From the cell containing the given text, extract its center point as [X, Y] coordinate. 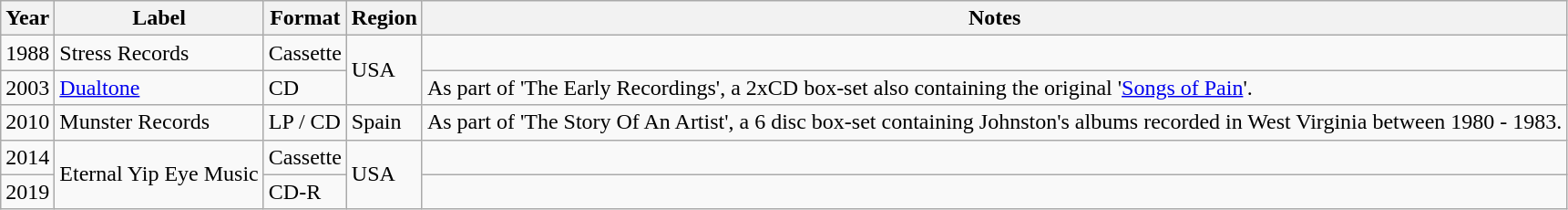
Notes [994, 18]
2014 [27, 157]
CD [304, 88]
LP / CD [304, 122]
2019 [27, 192]
Dualtone [159, 88]
2003 [27, 88]
As part of 'The Early Recordings', a 2xCD box-set also containing the original 'Songs of Pain'. [994, 88]
CD-R [304, 192]
Format [304, 18]
Stress Records [159, 53]
Year [27, 18]
Eternal Yip Eye Music [159, 174]
Munster Records [159, 122]
1988 [27, 53]
Spain [384, 122]
2010 [27, 122]
As part of 'The Story Of An Artist', a 6 disc box-set containing Johnston's albums recorded in West Virginia between 1980 - 1983. [994, 122]
Region [384, 18]
Label [159, 18]
